Detect which cell encompasses the target text, then output its [x, y] center coordinate. 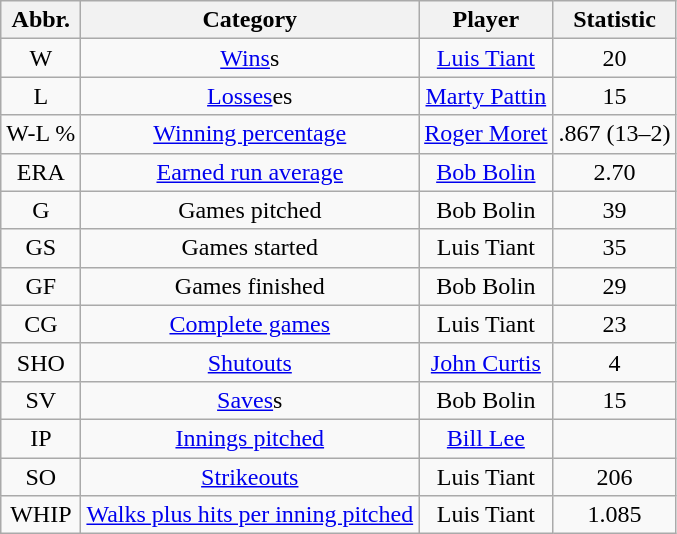
Winning percentage [250, 134]
1.085 [614, 515]
WHIP [41, 515]
Savess [250, 400]
23 [614, 324]
39 [614, 210]
GF [41, 286]
IP [41, 438]
Abbr. [41, 20]
Player [486, 20]
ERA [41, 172]
Statistic [614, 20]
G [41, 210]
Earned run average [250, 172]
Innings pitched [250, 438]
CG [41, 324]
John Curtis [486, 362]
4 [614, 362]
29 [614, 286]
Losseses [250, 96]
Bill Lee [486, 438]
W-L % [41, 134]
Winss [250, 58]
Strikeouts [250, 477]
Marty Pattin [486, 96]
Games finished [250, 286]
Walks plus hits per inning pitched [250, 515]
Complete games [250, 324]
L [41, 96]
Roger Moret [486, 134]
GS [41, 248]
20 [614, 58]
.867 (13–2) [614, 134]
SV [41, 400]
Games pitched [250, 210]
W [41, 58]
35 [614, 248]
Category [250, 20]
2.70 [614, 172]
SHO [41, 362]
Shutouts [250, 362]
Games started [250, 248]
206 [614, 477]
SO [41, 477]
